Identify which cell holds the provided text, then report its [x, y] central coordinate. 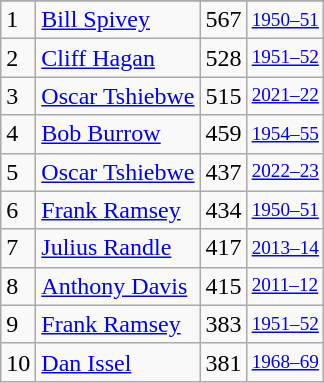
Bill Spivey [118, 20]
Bob Burrow [118, 134]
2013–14 [285, 248]
567 [224, 20]
515 [224, 96]
2011–12 [285, 286]
Dan Issel [118, 362]
437 [224, 172]
1968–69 [285, 362]
2 [18, 58]
3 [18, 96]
8 [18, 286]
415 [224, 286]
2022–23 [285, 172]
5 [18, 172]
434 [224, 210]
1 [18, 20]
9 [18, 324]
2021–22 [285, 96]
383 [224, 324]
528 [224, 58]
4 [18, 134]
459 [224, 134]
Anthony Davis [118, 286]
Julius Randle [118, 248]
7 [18, 248]
417 [224, 248]
Cliff Hagan [118, 58]
6 [18, 210]
1954–55 [285, 134]
10 [18, 362]
381 [224, 362]
